Return [x, y] of the center of cell containing provided text 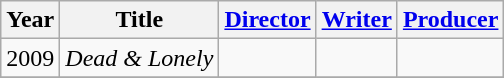
Year [30, 20]
Producer [450, 20]
Title [140, 20]
2009 [30, 58]
Writer [356, 20]
Director [268, 20]
Dead & Lonely [140, 58]
